Extract the (X, Y) coordinate from the center of the cell holding the provided text.  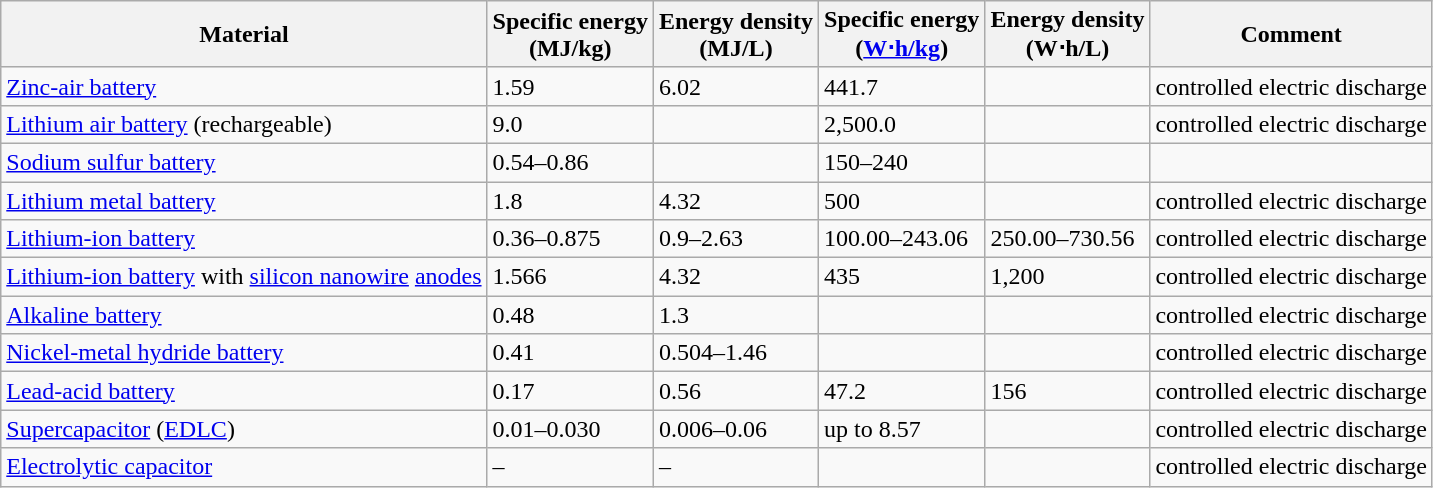
Energy density(MJ/L) (736, 34)
Lithium air battery (rechargeable) (244, 124)
250.00–730.56 (1068, 239)
0.56 (736, 391)
150–240 (902, 162)
435 (902, 277)
Electrolytic capacitor (244, 467)
6.02 (736, 86)
500 (902, 201)
Material (244, 34)
0.48 (570, 315)
Comment (1291, 34)
47.2 (902, 391)
1.566 (570, 277)
Specific energy(W⋅h/kg) (902, 34)
0.504–1.46 (736, 353)
Specific energy(MJ/kg) (570, 34)
Supercapacitor (EDLC) (244, 429)
156 (1068, 391)
0.36–0.875 (570, 239)
441.7 (902, 86)
0.9–2.63 (736, 239)
Zinc-air battery (244, 86)
1.8 (570, 201)
Nickel-metal hydride battery (244, 353)
Alkaline battery (244, 315)
Lead-acid battery (244, 391)
0.54–0.86 (570, 162)
2,500.0 (902, 124)
1,200 (1068, 277)
0.006–0.06 (736, 429)
Lithium-ion battery with silicon nanowire anodes (244, 277)
Lithium-ion battery (244, 239)
0.41 (570, 353)
0.01–0.030 (570, 429)
Energy density(W⋅h/L) (1068, 34)
up to 8.57 (902, 429)
0.17 (570, 391)
Lithium metal battery (244, 201)
Sodium sulfur battery (244, 162)
1.59 (570, 86)
9.0 (570, 124)
100.00–243.06 (902, 239)
1.3 (736, 315)
